Provide the (x, y) coordinate of the cell's center where the given text is located.  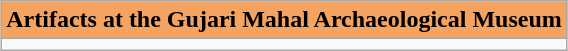
Artifacts at the Gujari Mahal Archaeological Museum (284, 20)
